Scan for the cell matching the given text and deliver its (X, Y) coordinate at center. 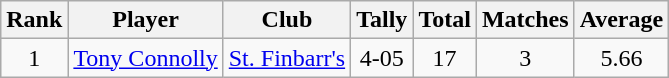
Club (286, 20)
Average (622, 20)
17 (445, 58)
Matches (525, 20)
Total (445, 20)
Player (146, 20)
3 (525, 58)
5.66 (622, 58)
1 (34, 58)
Rank (34, 20)
Tally (382, 20)
Tony Connolly (146, 58)
4-05 (382, 58)
St. Finbarr's (286, 58)
